Return the [X, Y] coordinate for the center point of the cell that contains the specified text.  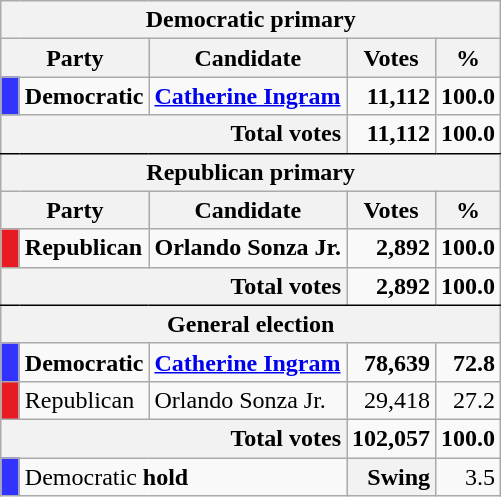
29,418 [392, 400]
102,057 [392, 438]
72.8 [468, 362]
General election [251, 324]
78,639 [392, 362]
3.5 [468, 477]
Swing [392, 477]
Republican primary [251, 172]
Democratic primary [251, 20]
Democratic hold [182, 477]
27.2 [468, 400]
